Pinpoint the cell where the given text exists, returning its (X, Y) midpoint coordinate. 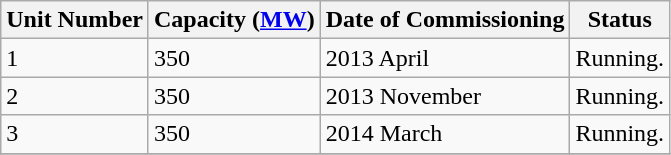
3 (75, 134)
Date of Commissioning (445, 20)
Status (620, 20)
2013 November (445, 96)
Unit Number (75, 20)
2014 March (445, 134)
2013 April (445, 58)
2 (75, 96)
1 (75, 58)
Capacity (MW) (234, 20)
